Extract the (x, y) coordinate from the center of the cell holding the provided text.  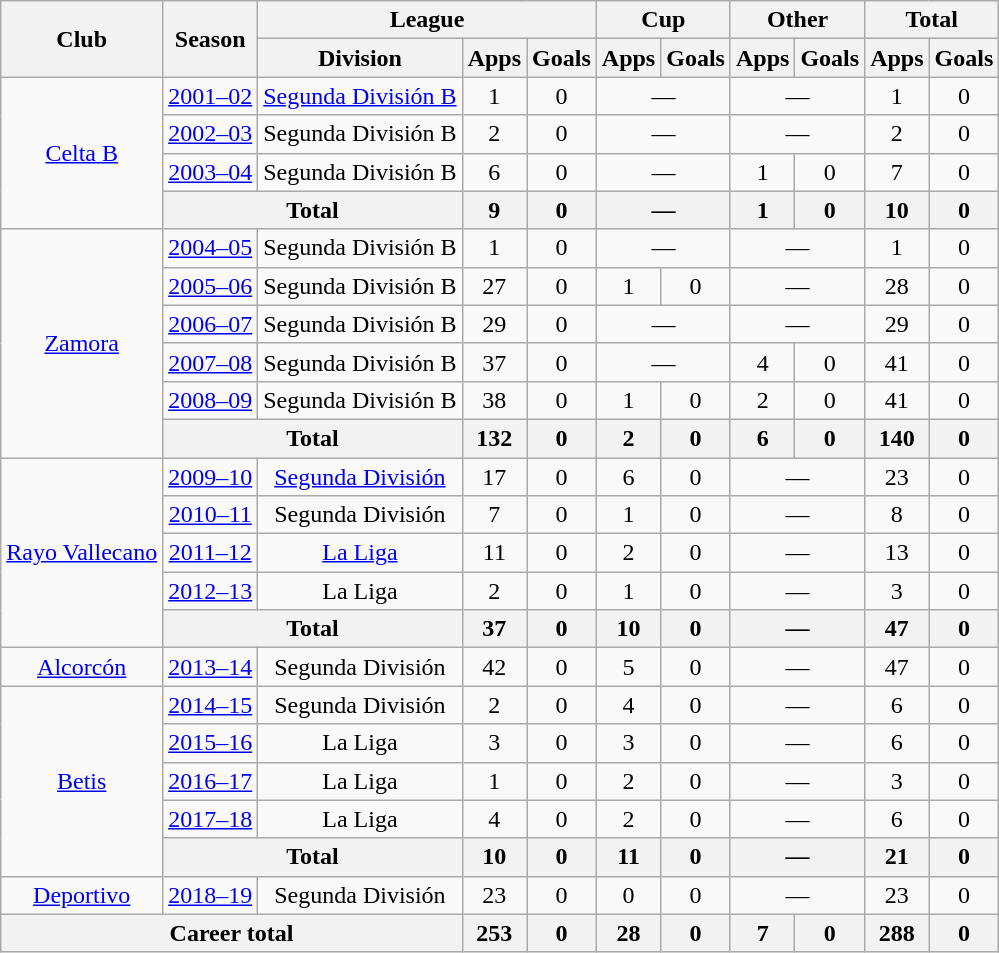
5 (628, 667)
27 (494, 286)
42 (494, 667)
21 (897, 857)
Deportivo (82, 895)
Rayo Vallecano (82, 553)
13 (897, 553)
9 (494, 210)
2017–18 (210, 819)
2003–04 (210, 172)
2014–15 (210, 705)
2015–16 (210, 743)
Celta B (82, 153)
2001–02 (210, 96)
2005–06 (210, 286)
2002–03 (210, 134)
2018–19 (210, 895)
Zamora (82, 343)
League (428, 20)
Betis (82, 781)
2006–07 (210, 324)
17 (494, 477)
253 (494, 933)
140 (897, 438)
8 (897, 515)
2010–11 (210, 515)
288 (897, 933)
2008–09 (210, 400)
2013–14 (210, 667)
Division (360, 58)
Cup (663, 20)
2004–05 (210, 248)
2009–10 (210, 477)
2011–12 (210, 553)
2007–08 (210, 362)
Other (797, 20)
132 (494, 438)
Season (210, 39)
Career total (232, 933)
38 (494, 400)
2012–13 (210, 591)
2016–17 (210, 781)
Club (82, 39)
Alcorcón (82, 667)
